Capture the cell that displays the provided text and extract its [X, Y] central coordinate. 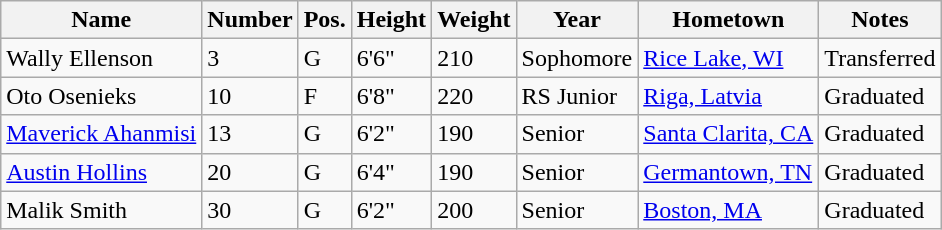
Height [391, 20]
Boston, MA [728, 210]
200 [474, 210]
20 [250, 172]
Austin Hollins [102, 172]
Year [577, 20]
210 [474, 58]
Pos. [324, 20]
6'8" [391, 96]
Number [250, 20]
Hometown [728, 20]
F [324, 96]
Weight [474, 20]
Santa Clarita, CA [728, 134]
RS Junior [577, 96]
Wally Ellenson [102, 58]
13 [250, 134]
6'6" [391, 58]
Notes [880, 20]
Name [102, 20]
Germantown, TN [728, 172]
Riga, Latvia [728, 96]
Oto Osenieks [102, 96]
Sophomore [577, 58]
Malik Smith [102, 210]
Maverick Ahanmisi [102, 134]
Rice Lake, WI [728, 58]
3 [250, 58]
Transferred [880, 58]
10 [250, 96]
30 [250, 210]
220 [474, 96]
6'4" [391, 172]
